Search for the cell housing the specified text and yield its [X, Y] center coordinate. 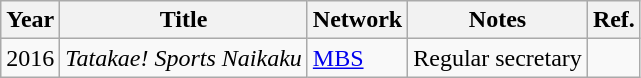
Ref. [614, 20]
Year [30, 20]
Notes [498, 20]
Title [184, 20]
MBS [357, 58]
Tatakae! Sports Naikaku [184, 58]
Network [357, 20]
Regular secretary [498, 58]
2016 [30, 58]
